Find where the given text appears and provide that cell's center as [x, y] coordinate. 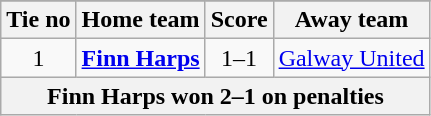
Away team [352, 20]
Galway United [352, 58]
1–1 [239, 58]
Tie no [38, 20]
Home team [140, 20]
Finn Harps won 2–1 on penalties [216, 96]
Finn Harps [140, 58]
1 [38, 58]
Score [239, 20]
